Scan for the cell matching the given text and deliver its [x, y] coordinate at center. 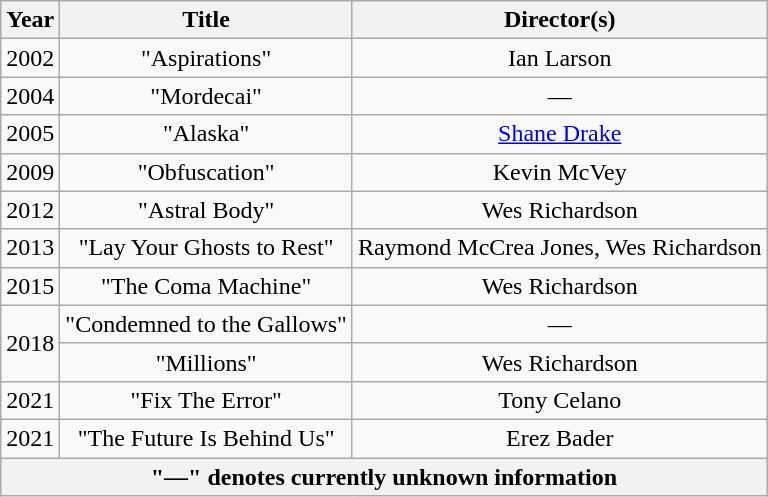
"Millions" [206, 362]
Director(s) [560, 20]
"Aspirations" [206, 58]
"The Future Is Behind Us" [206, 438]
"The Coma Machine" [206, 286]
"Mordecai" [206, 96]
Shane Drake [560, 134]
2018 [30, 343]
"Alaska" [206, 134]
2012 [30, 210]
"Lay Your Ghosts to Rest" [206, 248]
Title [206, 20]
2009 [30, 172]
2004 [30, 96]
Ian Larson [560, 58]
2005 [30, 134]
Erez Bader [560, 438]
"Astral Body" [206, 210]
"Condemned to the Gallows" [206, 324]
Tony Celano [560, 400]
"Obfuscation" [206, 172]
Kevin McVey [560, 172]
Year [30, 20]
Raymond McCrea Jones, Wes Richardson [560, 248]
"—" denotes currently unknown information [384, 477]
2015 [30, 286]
2013 [30, 248]
2002 [30, 58]
"Fix The Error" [206, 400]
